Return the [X, Y] coordinate for the center point of the cell that contains the specified text.  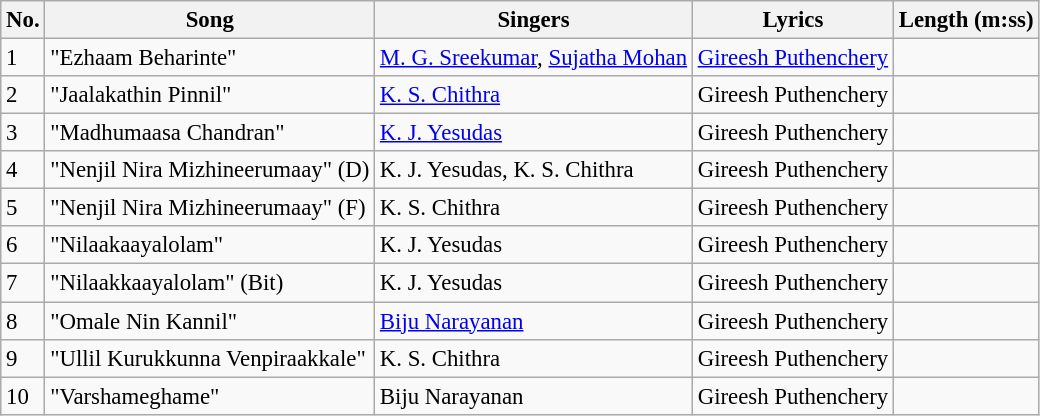
"Omale Nin Kannil" [210, 321]
"Madhumaasa Chandran" [210, 133]
10 [23, 396]
"Ullil Kurukkunna Venpiraakkale" [210, 358]
Lyrics [792, 20]
"Ezhaam Beharinte" [210, 58]
K. J. Yesudas, K. S. Chithra [534, 170]
Singers [534, 20]
"Nilaakkaayalolam" (Bit) [210, 283]
Length (m:ss) [966, 20]
3 [23, 133]
6 [23, 245]
"Jaalakathin Pinnil" [210, 95]
Song [210, 20]
"Nenjil Nira Mizhineerumaay" (D) [210, 170]
No. [23, 20]
5 [23, 208]
9 [23, 358]
"Nilaakaayalolam" [210, 245]
1 [23, 58]
2 [23, 95]
"Varshameghame" [210, 396]
7 [23, 283]
M. G. Sreekumar, Sujatha Mohan [534, 58]
"Nenjil Nira Mizhineerumaay" (F) [210, 208]
4 [23, 170]
8 [23, 321]
